Detect which cell encompasses the target text, then output its [x, y] center coordinate. 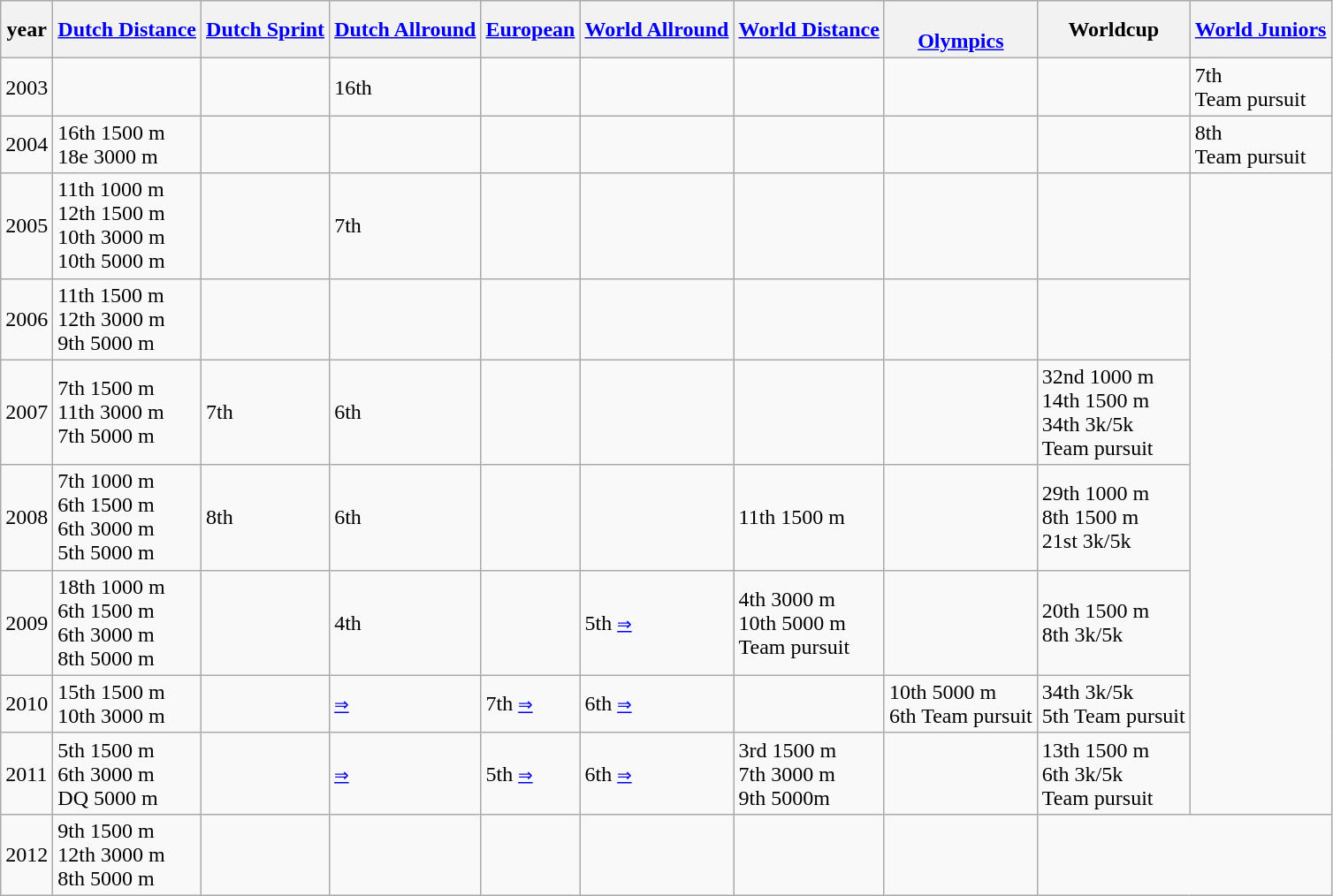
11th 1500 m [809, 518]
2008 [27, 518]
2006 [27, 319]
32nd 1000 m14th 1500 m34th 3k/5k Team pursuit [1114, 412]
8th [265, 518]
7th 1500 m11th 3000 m7th 5000 m [127, 412]
15th 1500 m10th 3000 m [127, 703]
16th 1500 m18e 3000 m [127, 145]
29th 1000 m8th 1500 m21st 3k/5k [1114, 518]
Dutch Sprint [265, 30]
20th 1500 m8th 3k/5k [1114, 622]
2007 [27, 412]
4th [405, 622]
2009 [27, 622]
8th Team pursuit [1261, 145]
Worldcup [1114, 30]
4th 3000 m10th 5000 m Team pursuit [809, 622]
2003 [27, 87]
13th 1500 m6th 3k/5k Team pursuit [1114, 773]
European [530, 30]
16th [405, 87]
World Distance [809, 30]
7th 1000 m6th 1500 m6th 3000 m5th 5000 m [127, 518]
year [27, 30]
Olympics [960, 30]
World Allround [657, 30]
9th 1500 m12th 3000 m8th 5000 m [127, 854]
World Juniors [1261, 30]
5th 1500 m6th 3000 mDQ 5000 m [127, 773]
7th Team pursuit [1261, 87]
2004 [27, 145]
Dutch Distance [127, 30]
3rd 1500 m7th 3000 m9th 5000m [809, 773]
2005 [27, 226]
34th 3k/5k5th Team pursuit [1114, 703]
11th 1000 m12th 1500 m10th 3000 m10th 5000 m [127, 226]
10th 5000 m6th Team pursuit [960, 703]
11th 1500 m12th 3000 m9th 5000 m [127, 319]
7th ⇒ [530, 703]
2012 [27, 854]
18th 1000 m6th 1500 m6th 3000 m8th 5000 m [127, 622]
Dutch Allround [405, 30]
2010 [27, 703]
2011 [27, 773]
